For the text-containing cell, return its midpoint in (X, Y) coordinate format. 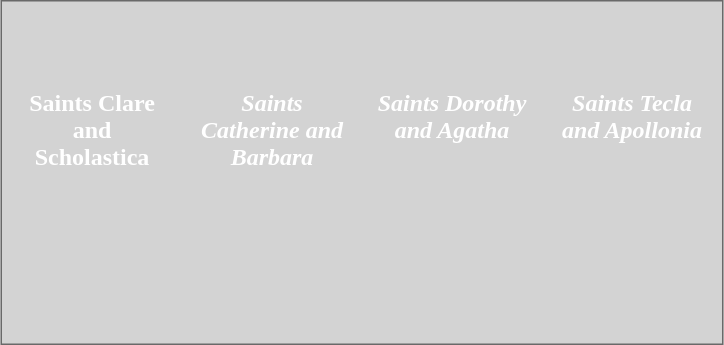
Saints Clare and Scholastica (92, 208)
Saints Catherine and Barbara (272, 208)
Saints Tecla and Apollonia (632, 208)
Saints Dorothy and Agatha (452, 208)
